Return the [x, y] coordinate for the center point of the cell that contains the specified text.  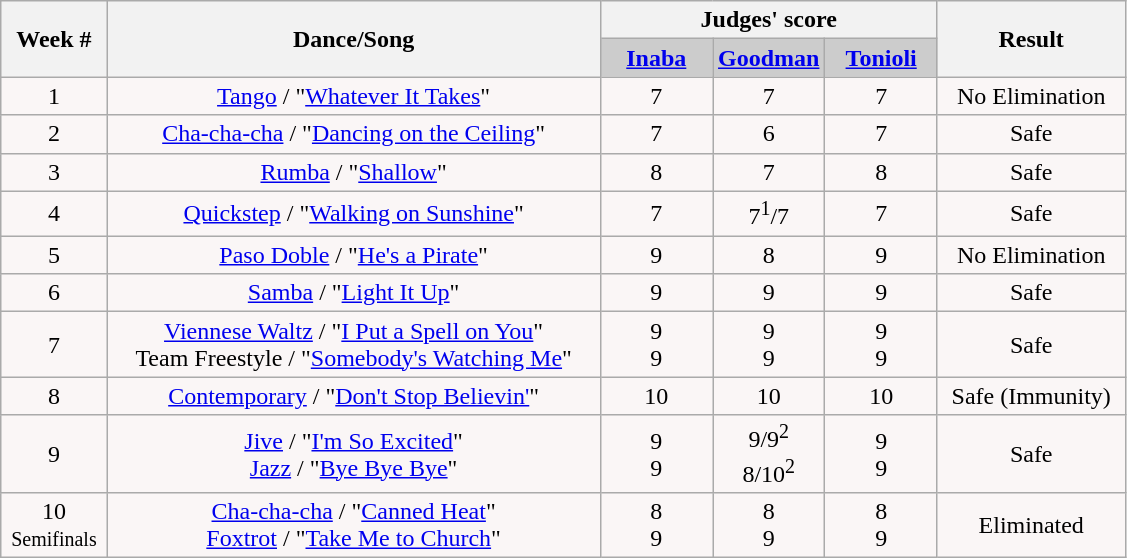
Tonioli [881, 58]
10Semifinals [54, 526]
Dance/Song [354, 39]
Paso Doble / "He's a Pirate" [354, 255]
71/7 [769, 214]
Cha-cha-cha / "Dancing on the Ceiling" [354, 134]
Rumba / "Shallow" [354, 172]
5 [54, 255]
3 [54, 172]
Quickstep / "Walking on Sunshine" [354, 214]
1 [54, 96]
Result [1031, 39]
Goodman [769, 58]
Cha-cha-cha / "Canned Heat"Foxtrot / "Take Me to Church" [354, 526]
Eliminated [1031, 526]
Judges' score [768, 20]
Viennese Waltz / "I Put a Spell on You"Team Freestyle / "Somebody's Watching Me" [354, 344]
Contemporary / "Don't Stop Believin'" [354, 396]
Tango / "Whatever It Takes" [354, 96]
2 [54, 134]
4 [54, 214]
Samba / "Light It Up" [354, 293]
Safe (Immunity) [1031, 396]
9/928/102 [769, 454]
Jive / "I'm So Excited"Jazz / "Bye Bye Bye" [354, 454]
Inaba [656, 58]
Week # [54, 39]
